Search for the cell housing the specified text and yield its (X, Y) center coordinate. 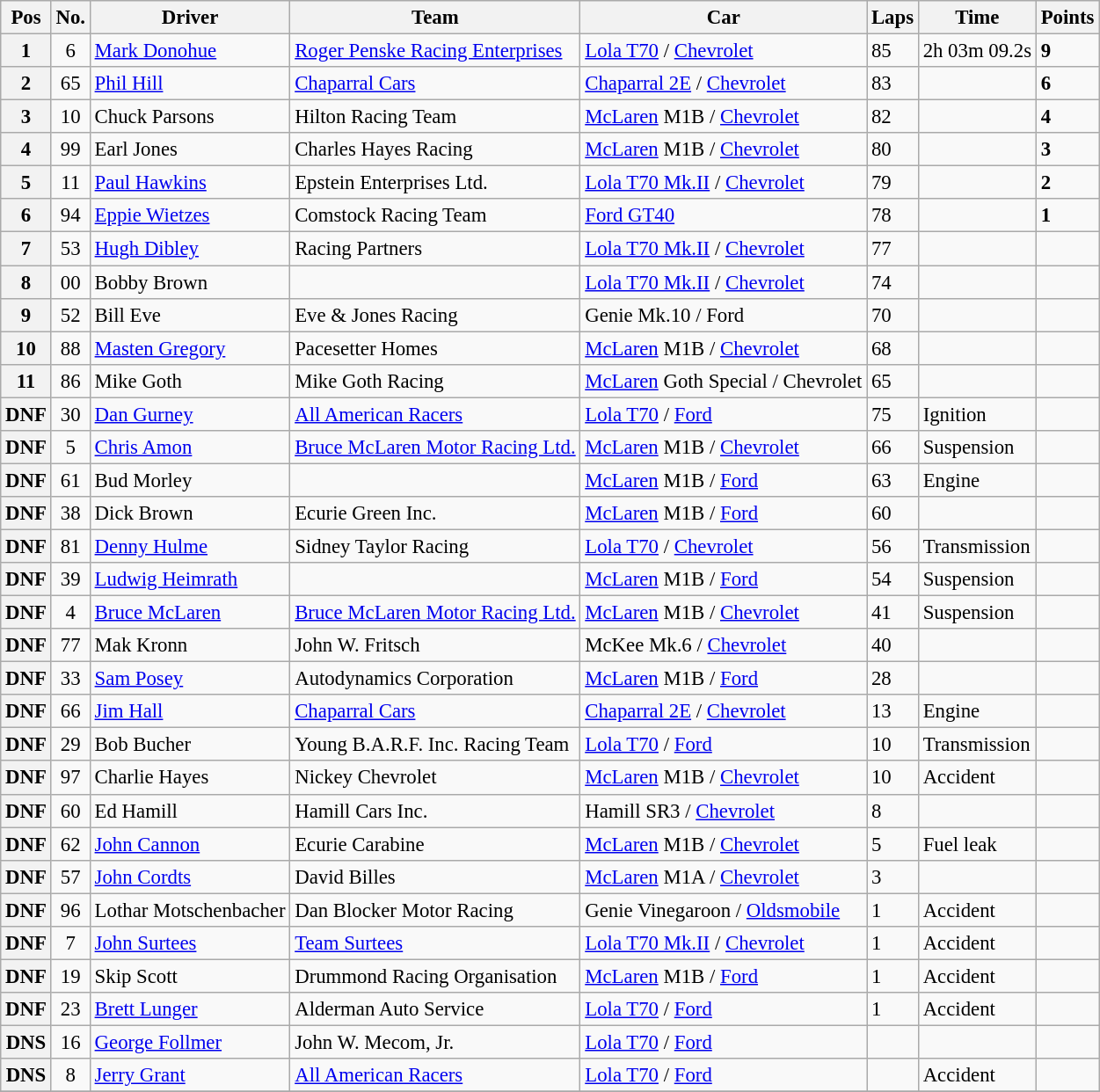
Jim Hall (190, 711)
Chris Amon (190, 448)
Genie Vinegaroon / Oldsmobile (724, 910)
No. (70, 18)
Ignition (977, 414)
79 (893, 183)
Bob Bucher (190, 745)
30 (70, 414)
Laps (893, 18)
62 (70, 844)
41 (893, 613)
96 (70, 910)
Racing Partners (435, 249)
Eppie Wietzes (190, 215)
74 (893, 282)
Sidney Taylor Racing (435, 546)
68 (893, 348)
Mike Goth Racing (435, 381)
Dan Blocker Motor Racing (435, 910)
82 (893, 117)
Sam Posey (190, 679)
57 (70, 877)
Bill Eve (190, 315)
19 (70, 976)
Masten Gregory (190, 348)
John W. Fritsch (435, 645)
David Billes (435, 877)
Pos (26, 18)
78 (893, 215)
53 (70, 249)
John Surtees (190, 943)
McLaren M1A / Chevrolet (724, 877)
Comstock Racing Team (435, 215)
Dan Gurney (190, 414)
Bobby Brown (190, 282)
63 (893, 480)
99 (70, 149)
McKee Mk.6 / Chevrolet (724, 645)
Mark Donohue (190, 51)
52 (70, 315)
Autodynamics Corporation (435, 679)
85 (893, 51)
Fuel leak (977, 844)
Team (435, 18)
40 (893, 645)
16 (70, 1042)
Phil Hill (190, 84)
Hilton Racing Team (435, 117)
Ecurie Green Inc. (435, 513)
George Follmer (190, 1042)
Charles Hayes Racing (435, 149)
Ludwig Heimrath (190, 579)
Points (1067, 18)
Dick Brown (190, 513)
Team Surtees (435, 943)
Eve & Jones Racing (435, 315)
39 (70, 579)
94 (70, 215)
70 (893, 315)
86 (70, 381)
John Cordts (190, 877)
Pacesetter Homes (435, 348)
Skip Scott (190, 976)
00 (70, 282)
Hamill SR3 / Chevrolet (724, 811)
Time (977, 18)
75 (893, 414)
Driver (190, 18)
Ford GT40 (724, 215)
Bud Morley (190, 480)
Hugh Dibley (190, 249)
88 (70, 348)
Ecurie Carabine (435, 844)
Brett Lunger (190, 1009)
Nickey Chevrolet (435, 778)
John W. Mecom, Jr. (435, 1042)
33 (70, 679)
81 (70, 546)
28 (893, 679)
Hamill Cars Inc. (435, 811)
Roger Penske Racing Enterprises (435, 51)
38 (70, 513)
Charlie Hayes (190, 778)
97 (70, 778)
Young B.A.R.F. Inc. Racing Team (435, 745)
McLaren Goth Special / Chevrolet (724, 381)
Lothar Motschenbacher (190, 910)
Alderman Auto Service (435, 1009)
Mike Goth (190, 381)
54 (893, 579)
80 (893, 149)
Earl Jones (190, 149)
2h 03m 09.2s (977, 51)
29 (70, 745)
Denny Hulme (190, 546)
Paul Hawkins (190, 183)
23 (70, 1009)
Car (724, 18)
Chuck Parsons (190, 117)
56 (893, 546)
61 (70, 480)
13 (893, 711)
83 (893, 84)
Jerry Grant (190, 1075)
Genie Mk.10 / Ford (724, 315)
Epstein Enterprises Ltd. (435, 183)
Drummond Racing Organisation (435, 976)
Mak Kronn (190, 645)
Ed Hamill (190, 811)
Bruce McLaren (190, 613)
John Cannon (190, 844)
